Output the (X, Y) coordinate of the center of the cell containing the given text.  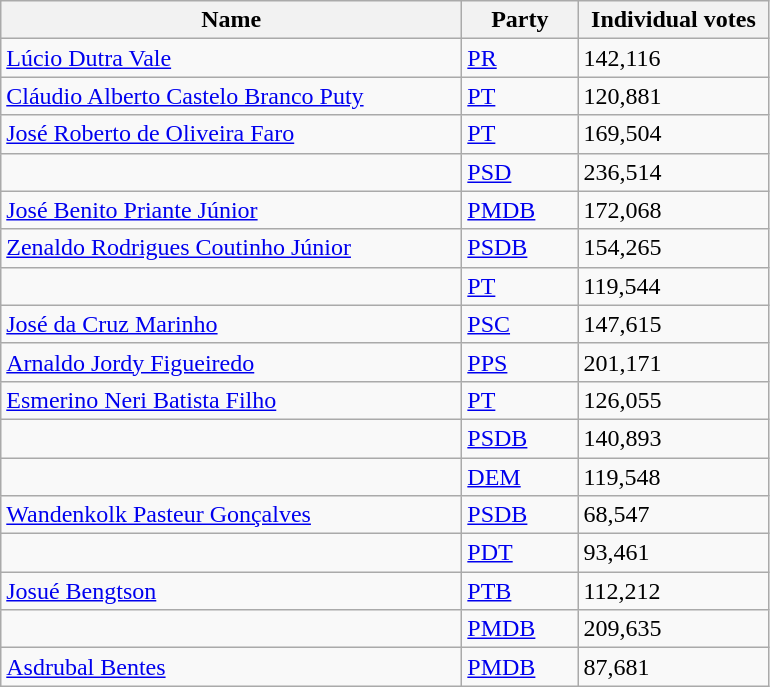
154,265 (674, 248)
209,635 (674, 629)
Individual votes (674, 20)
Esmerino Neri Batista Filho (232, 400)
201,171 (674, 362)
PPS (520, 362)
Name (232, 20)
126,055 (674, 400)
112,212 (674, 591)
José Roberto de Oliveira Faro (232, 134)
PR (520, 58)
PSC (520, 324)
Asdrubal Bentes (232, 667)
87,681 (674, 667)
120,881 (674, 96)
José Benito Priante Júnior (232, 210)
Lúcio Dutra Vale (232, 58)
Party (520, 20)
119,548 (674, 477)
119,544 (674, 286)
68,547 (674, 515)
DEM (520, 477)
169,504 (674, 134)
236,514 (674, 172)
147,615 (674, 324)
Wandenkolk Pasteur Gonçalves (232, 515)
Josué Bengtson (232, 591)
PSD (520, 172)
Zenaldo Rodrigues Coutinho Júnior (232, 248)
PTB (520, 591)
PDT (520, 553)
142,116 (674, 58)
Arnaldo Jordy Figueiredo (232, 362)
José da Cruz Marinho (232, 324)
93,461 (674, 553)
Cláudio Alberto Castelo Branco Puty (232, 96)
172,068 (674, 210)
140,893 (674, 438)
